Scan for the cell matching the given text and deliver its [X, Y] coordinate at center. 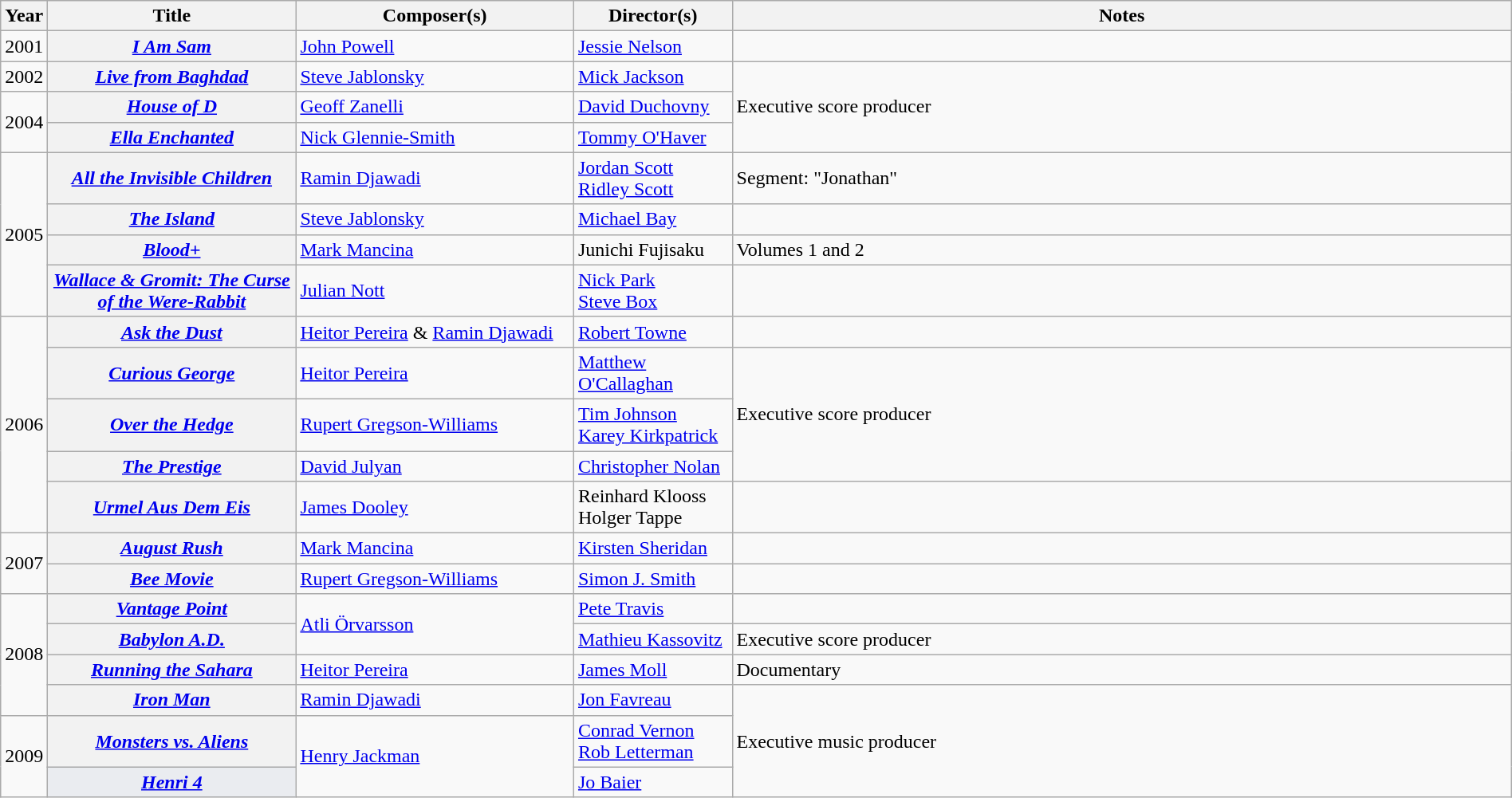
Atli Örvarsson [435, 624]
David Julyan [435, 466]
Year [24, 16]
2002 [24, 77]
Reinhard KloossHolger Tappe [652, 507]
Babylon A.D. [172, 639]
Segment: "Jonathan" [1121, 179]
2009 [24, 756]
Jessie Nelson [652, 46]
John Powell [435, 46]
Title [172, 16]
2001 [24, 46]
Tim JohnsonKarey Kirkpatrick [652, 424]
All the Invisible Children [172, 179]
Notes [1121, 16]
Henri 4 [172, 782]
Jon Favreau [652, 700]
James Moll [652, 670]
2007 [24, 564]
Matthew O'Callaghan [652, 373]
Ella Enchanted [172, 137]
August Rush [172, 548]
Conrad VernonRob Letterman [652, 741]
Nick ParkSteve Box [652, 290]
2008 [24, 655]
Kirsten Sheridan [652, 548]
Jo Baier [652, 782]
Robert Towne [652, 332]
House of D [172, 107]
Heitor Pereira & Ramin Djawadi [435, 332]
Executive music producer [1121, 741]
Michael Bay [652, 219]
Composer(s) [435, 16]
David Duchovny [652, 107]
2005 [24, 234]
Iron Man [172, 700]
Volumes 1 and 2 [1121, 250]
Mathieu Kassovitz [652, 639]
Monsters vs. Aliens [172, 741]
Nick Glennie-Smith [435, 137]
Christopher Nolan [652, 466]
Over the Hedge [172, 424]
Vantage Point [172, 609]
Ask the Dust [172, 332]
Junichi Fujisaku [652, 250]
Director(s) [652, 16]
Simon J. Smith [652, 579]
Mick Jackson [652, 77]
Blood+ [172, 250]
Curious George [172, 373]
The Prestige [172, 466]
Live from Baghdad [172, 77]
Jordan ScottRidley Scott [652, 179]
Pete Travis [652, 609]
Geoff Zanelli [435, 107]
Urmel Aus Dem Eis [172, 507]
Tommy O'Haver [652, 137]
James Dooley [435, 507]
Wallace & Gromit: The Curse of the Were-Rabbit [172, 290]
Bee Movie [172, 579]
I Am Sam [172, 46]
Documentary [1121, 670]
Henry Jackman [435, 756]
2006 [24, 424]
Running the Sahara [172, 670]
The Island [172, 219]
2004 [24, 122]
Julian Nott [435, 290]
